Return [X, Y] of the center of cell containing provided text 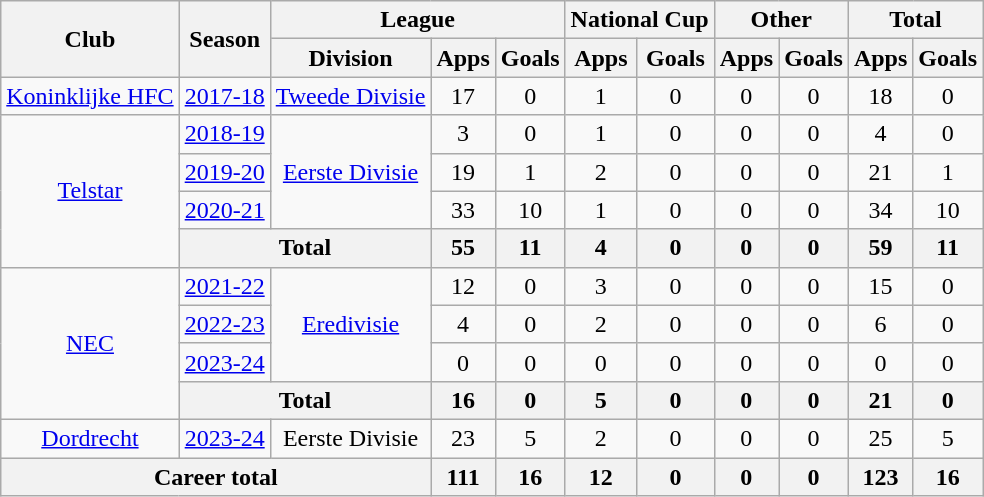
Season [224, 39]
17 [463, 96]
6 [880, 324]
59 [880, 248]
2018-19 [224, 134]
2020-21 [224, 210]
Career total [216, 477]
23 [463, 438]
2022-23 [224, 324]
19 [463, 172]
Dordrecht [90, 438]
Koninklijke HFC [90, 96]
Tweede Divisie [350, 96]
League [418, 20]
123 [880, 477]
33 [463, 210]
111 [463, 477]
15 [880, 286]
25 [880, 438]
Eredivisie [350, 324]
NEC [90, 343]
Telstar [90, 191]
2021-22 [224, 286]
National Cup [640, 20]
2017-18 [224, 96]
34 [880, 210]
18 [880, 96]
2019-20 [224, 172]
55 [463, 248]
Club [90, 39]
Division [350, 58]
Other [781, 20]
